Locate the cell with the specified text and output its [X, Y] center coordinate. 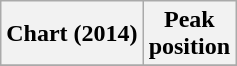
Chart (2014) [72, 34]
Peakposition [189, 34]
